Output the [x, y] coordinate of the center of the cell containing the given text.  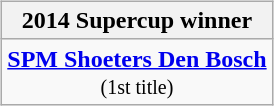
SPM Shoeters Den Bosch(1st title) [137, 72]
2014 Supercup winner [137, 20]
